Scan for the cell matching the given text and deliver its [x, y] coordinate at center. 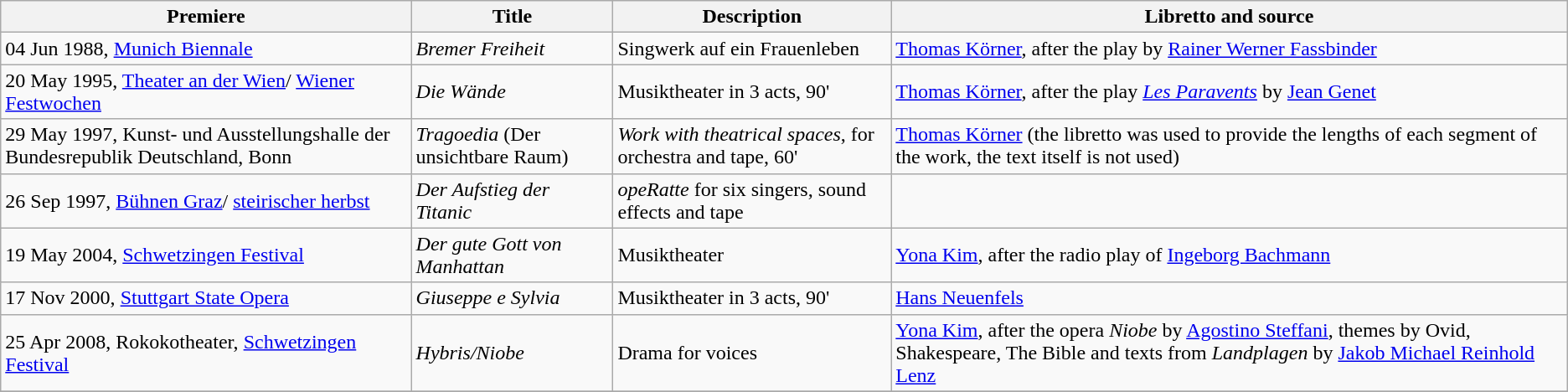
Yona Kim, after the opera Niobe by Agostino Steffani, themes by Ovid, Shakespeare, The Bible and texts from Landplagen by Jakob Michael Reinhold Lenz [1230, 353]
Der gute Gott von Manhattan [513, 255]
opeRatte for six singers, sound effects and tape [752, 201]
Hans Neuenfels [1230, 298]
20 May 1995, Theater an der Wien/ Wiener Festwochen [206, 92]
Bremer Freiheit [513, 49]
04 Jun 1988, Munich Biennale [206, 49]
Title [513, 17]
29 May 1997, Kunst- und Ausstellungshalle der Bundesrepublik Deutschland, Bonn [206, 146]
Premiere [206, 17]
17 Nov 2000, Stuttgart State Opera [206, 298]
Musiktheater [752, 255]
Thomas Körner, after the play by Rainer Werner Fassbinder [1230, 49]
19 May 2004, Schwetzingen Festival [206, 255]
Hybris/Niobe [513, 353]
Description [752, 17]
Work with theatrical spaces, for orchestra and tape, 60' [752, 146]
Giuseppe e Sylvia [513, 298]
Die Wände [513, 92]
Yona Kim, after the radio play of Ingeborg Bachmann [1230, 255]
Der Aufstieg der Titanic [513, 201]
25 Apr 2008, Rokokotheater, Schwetzingen Festival [206, 353]
Thomas Körner, after the play Les Paravents by Jean Genet [1230, 92]
26 Sep 1997, Bühnen Graz/ steirischer herbst [206, 201]
Libretto and source [1230, 17]
Tragoedia (Der unsichtbare Raum) [513, 146]
Drama for voices [752, 353]
Thomas Körner (the libretto was used to provide the lengths of each segment of the work, the text itself is not used) [1230, 146]
Singwerk auf ein Frauenleben [752, 49]
